Capture the cell that displays the provided text and extract its (X, Y) central coordinate. 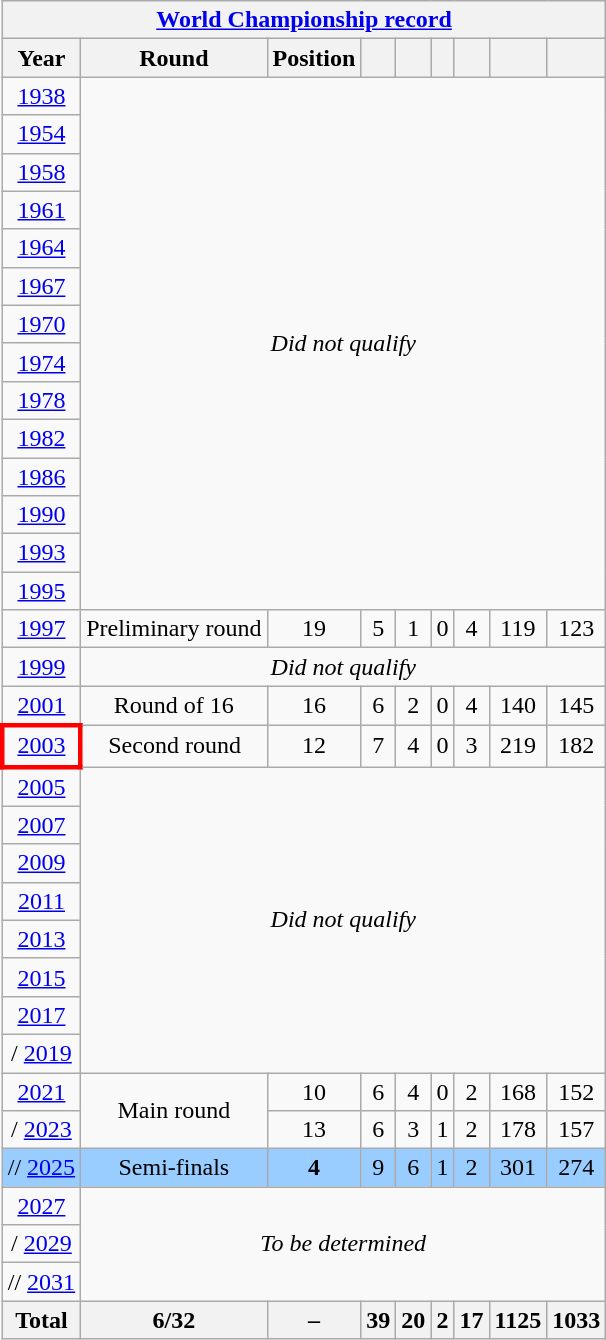
1986 (41, 477)
Round of 16 (174, 706)
219 (518, 746)
10 (314, 1091)
301 (518, 1168)
2001 (41, 706)
2007 (41, 825)
152 (576, 1091)
20 (414, 1320)
9 (378, 1168)
1964 (41, 248)
Semi-finals (174, 1168)
Main round (174, 1110)
Total (41, 1320)
/ 2023 (41, 1130)
– (314, 1320)
6/32 (174, 1320)
274 (576, 1168)
19 (314, 629)
Position (314, 58)
2015 (41, 977)
12 (314, 746)
39 (378, 1320)
1938 (41, 96)
To be determined (344, 1244)
// 2031 (41, 1282)
1990 (41, 515)
Year (41, 58)
// 2025 (41, 1168)
Preliminary round (174, 629)
2021 (41, 1091)
1999 (41, 667)
Round (174, 58)
7 (378, 746)
168 (518, 1091)
/ 2019 (41, 1053)
145 (576, 706)
119 (518, 629)
123 (576, 629)
World Championship record (304, 20)
1961 (41, 210)
1978 (41, 400)
2003 (41, 746)
17 (472, 1320)
1970 (41, 324)
182 (576, 746)
13 (314, 1130)
/ 2029 (41, 1244)
140 (518, 706)
1974 (41, 362)
1993 (41, 553)
5 (378, 629)
Second round (174, 746)
2013 (41, 939)
178 (518, 1130)
1033 (576, 1320)
1125 (518, 1320)
2005 (41, 786)
16 (314, 706)
2017 (41, 1015)
1995 (41, 591)
1954 (41, 134)
2009 (41, 863)
1958 (41, 172)
157 (576, 1130)
2011 (41, 901)
1997 (41, 629)
1982 (41, 438)
1967 (41, 286)
2027 (41, 1206)
